Detect which cell encompasses the target text, then output its [x, y] center coordinate. 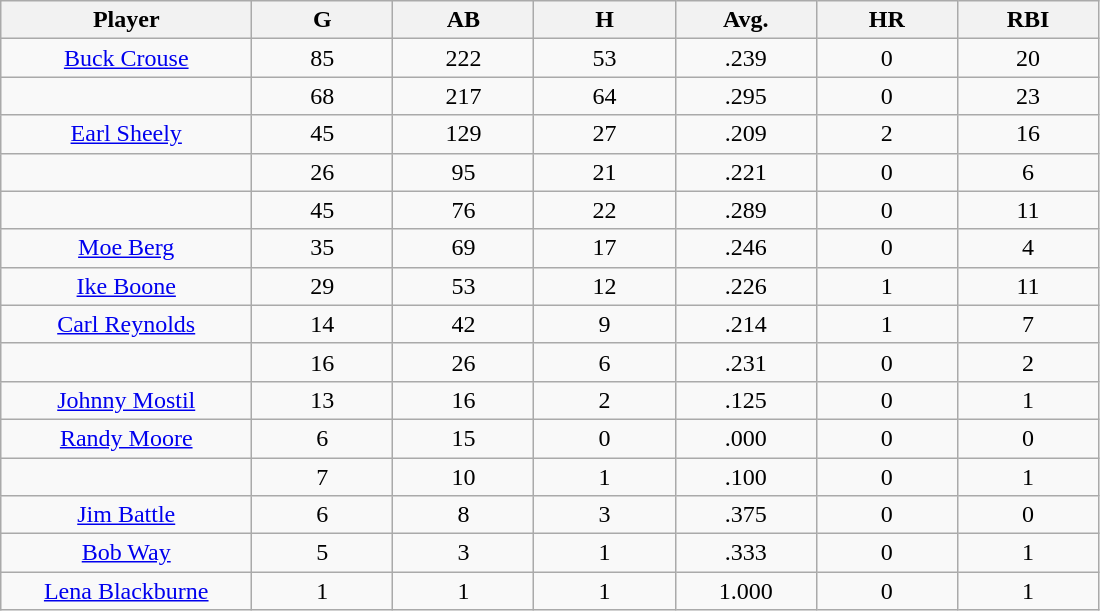
9 [604, 324]
RBI [1028, 20]
G [322, 20]
.226 [746, 286]
.221 [746, 172]
10 [464, 477]
Buck Crouse [126, 58]
Carl Reynolds [126, 324]
27 [604, 134]
.000 [746, 438]
.375 [746, 515]
Bob Way [126, 553]
21 [604, 172]
Jim Battle [126, 515]
217 [464, 96]
Johnny Mostil [126, 400]
Player [126, 20]
H [604, 20]
129 [464, 134]
Avg. [746, 20]
22 [604, 210]
85 [322, 58]
20 [1028, 58]
13 [322, 400]
.209 [746, 134]
23 [1028, 96]
5 [322, 553]
HR [886, 20]
.246 [746, 248]
.289 [746, 210]
29 [322, 286]
68 [322, 96]
76 [464, 210]
Ike Boone [126, 286]
17 [604, 248]
64 [604, 96]
Lena Blackburne [126, 591]
4 [1028, 248]
.100 [746, 477]
12 [604, 286]
69 [464, 248]
222 [464, 58]
.214 [746, 324]
1.000 [746, 591]
Earl Sheely [126, 134]
35 [322, 248]
14 [322, 324]
.295 [746, 96]
.231 [746, 362]
Moe Berg [126, 248]
.333 [746, 553]
42 [464, 324]
95 [464, 172]
.239 [746, 58]
.125 [746, 400]
15 [464, 438]
8 [464, 515]
AB [464, 20]
Randy Moore [126, 438]
